Search for the cell housing the specified text and yield its (X, Y) center coordinate. 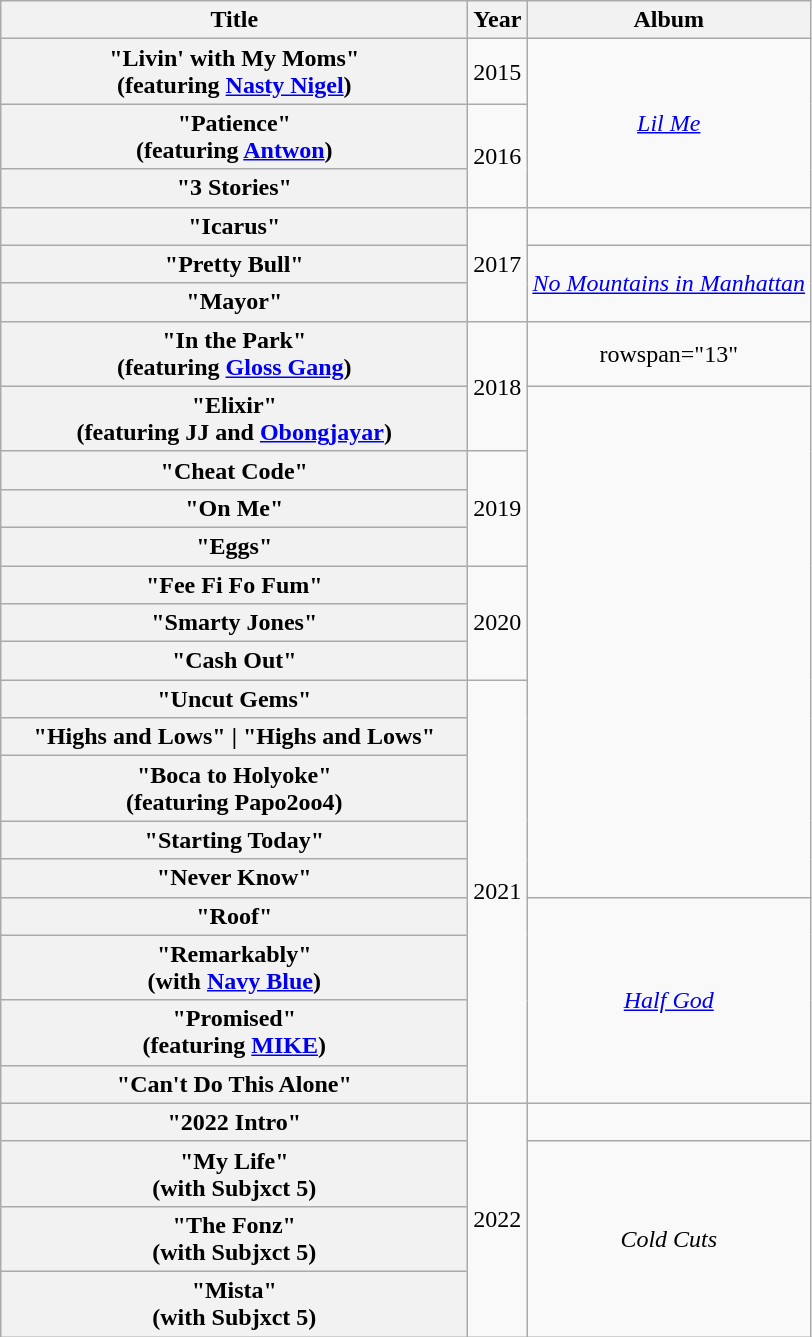
"Elixir"(featuring JJ and Obongjayar) (234, 418)
Title (234, 20)
"Mayor" (234, 302)
Half God (669, 1000)
"Uncut Gems" (234, 699)
"Pretty Bull" (234, 264)
"On Me" (234, 508)
"Patience"(featuring Antwon) (234, 136)
2016 (498, 156)
"Roof" (234, 916)
"Boca to Holyoke"(featuring Papo2oo4) (234, 788)
2015 (498, 72)
"Icarus" (234, 226)
2022 (498, 1220)
Year (498, 20)
"Never Know" (234, 878)
"The Fonz" (with Subjxct 5) (234, 1238)
2019 (498, 508)
"Smarty Jones" (234, 623)
"3 Stories" (234, 188)
"Can't Do This Alone" (234, 1084)
Album (669, 20)
"In the Park"(featuring Gloss Gang) (234, 354)
2018 (498, 386)
Lil Me (669, 123)
"Cash Out" (234, 661)
"2022 Intro" (234, 1122)
"Remarkably"(with Navy Blue) (234, 968)
2021 (498, 892)
"Starting Today" (234, 840)
"Livin' with My Moms"(featuring Nasty Nigel) (234, 72)
"Cheat Code" (234, 470)
"My Life" (with Subjxct 5) (234, 1174)
No Mountains in Manhattan (669, 283)
2017 (498, 264)
2020 (498, 623)
"Eggs" (234, 546)
Cold Cuts (669, 1238)
"Highs and Lows" | "Highs and Lows" (234, 737)
"Promised"(featuring MIKE) (234, 1032)
"Mista" (with Subjxct 5) (234, 1304)
rowspan="13" (669, 354)
"Fee Fi Fo Fum" (234, 585)
